Detect which cell encompasses the target text, then output its [X, Y] center coordinate. 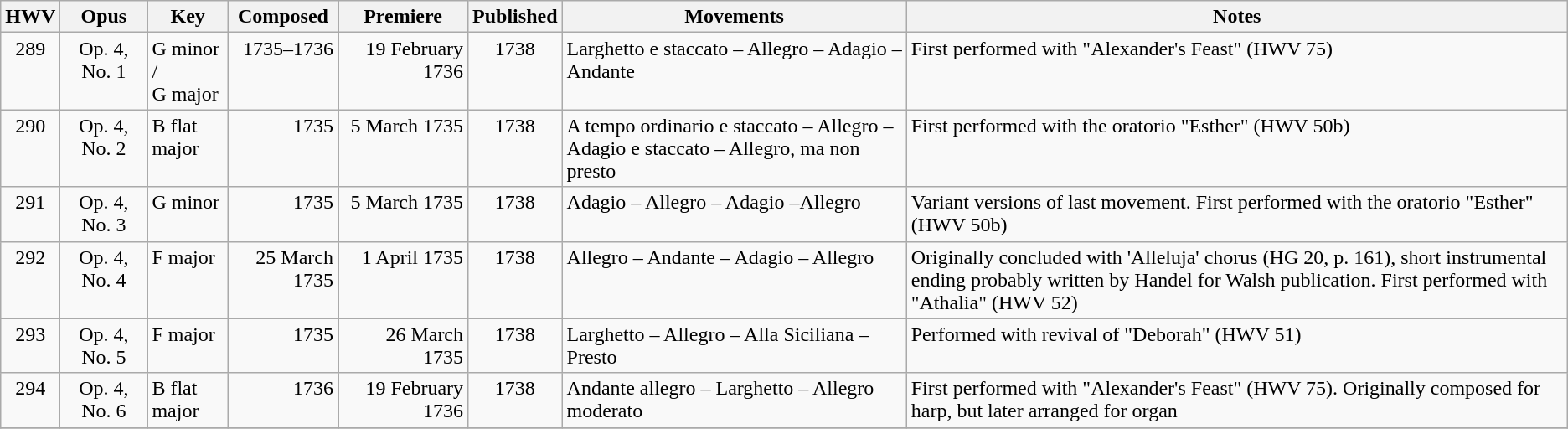
Key [188, 17]
Published [515, 17]
Op. 4, No. 2 [104, 148]
1735–1736 [283, 71]
Notes [1236, 17]
Larghetto e staccato – Allegro – Adagio – Andante [734, 71]
289 [30, 71]
Movements [734, 17]
Op. 4, No. 1 [104, 71]
First performed with "Alexander's Feast" (HWV 75). Originally composed for harp, but later arranged for organ [1236, 401]
290 [30, 148]
HWV [30, 17]
1 April 1735 [404, 280]
First performed with "Alexander's Feast" (HWV 75) [1236, 71]
Op. 4, No. 4 [104, 280]
294 [30, 401]
Variant versions of last movement. First performed with the oratorio "Esther" (HWV 50b) [1236, 214]
Op. 4, No. 5 [104, 345]
292 [30, 280]
Premiere [404, 17]
Performed with revival of "Deborah" (HWV 51) [1236, 345]
Larghetto – Allegro – Alla Siciliana – Presto [734, 345]
25 March 1735 [283, 280]
Opus [104, 17]
291 [30, 214]
Op. 4, No. 3 [104, 214]
Op. 4, No. 6 [104, 401]
1736 [283, 401]
Andante allegro – Larghetto – Allegro moderato [734, 401]
A tempo ordinario e staccato – Allegro – Adagio e staccato – Allegro, ma non presto [734, 148]
Composed [283, 17]
293 [30, 345]
First performed with the oratorio "Esther" (HWV 50b) [1236, 148]
G minor [188, 214]
G minor /G major [188, 71]
26 March 1735 [404, 345]
Adagio – Allegro – Adagio –Allegro [734, 214]
Allegro – Andante – Adagio – Allegro [734, 280]
